Return [X, Y] of the center of cell containing provided text 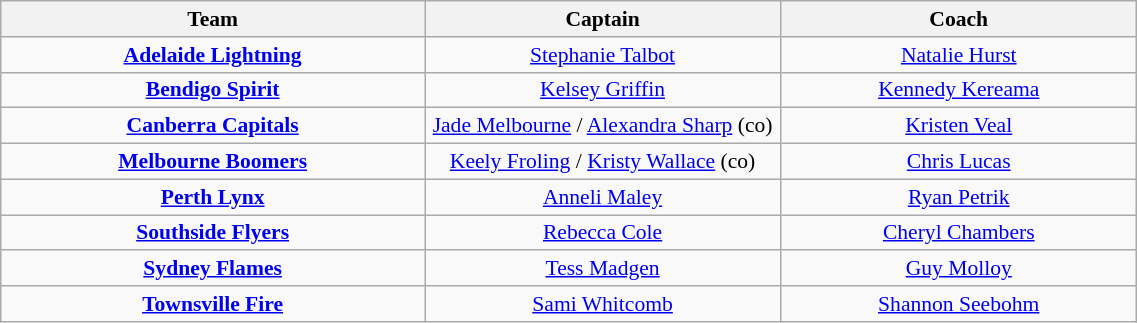
Guy Molloy [959, 269]
Bendigo Spirit [213, 90]
Ryan Petrik [959, 197]
Chris Lucas [959, 162]
Rebecca Cole [602, 233]
Natalie Hurst [959, 55]
Kristen Veal [959, 126]
Canberra Capitals [213, 126]
Perth Lynx [213, 197]
Kennedy Kereama [959, 90]
Southside Flyers [213, 233]
Captain [602, 19]
Team [213, 19]
Anneli Maley [602, 197]
Sydney Flames [213, 269]
Stephanie Talbot [602, 55]
Sami Whitcomb [602, 304]
Shannon Seebohm [959, 304]
Keely Froling / Kristy Wallace (co) [602, 162]
Cheryl Chambers [959, 233]
Melbourne Boomers [213, 162]
Coach [959, 19]
Townsville Fire [213, 304]
Adelaide Lightning [213, 55]
Tess Madgen [602, 269]
Jade Melbourne / Alexandra Sharp (co) [602, 126]
Kelsey Griffin [602, 90]
